Capture the cell that displays the provided text and extract its [X, Y] central coordinate. 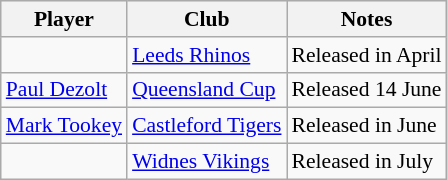
Mark Tookey [64, 126]
Queensland Cup [206, 90]
Released 14 June [367, 90]
Widnes Vikings [206, 162]
Released in April [367, 55]
Leeds Rhinos [206, 55]
Club [206, 19]
Notes [367, 19]
Released in June [367, 126]
Paul Dezolt [64, 90]
Player [64, 19]
Released in July [367, 162]
Castleford Tigers [206, 126]
